Determine the (X, Y) coordinate at the center of the cell enclosing the given text.  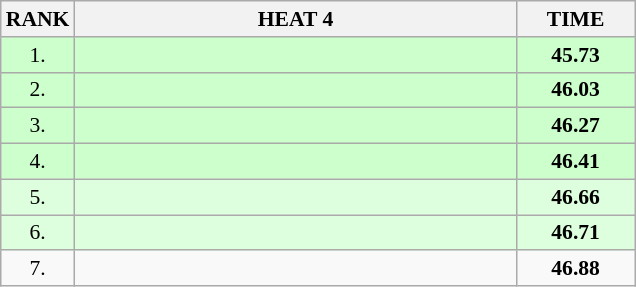
4. (38, 162)
2. (38, 90)
3. (38, 126)
HEAT 4 (295, 19)
7. (38, 269)
1. (38, 55)
46.66 (576, 197)
TIME (576, 19)
RANK (38, 19)
46.03 (576, 90)
45.73 (576, 55)
6. (38, 233)
46.71 (576, 233)
46.27 (576, 126)
46.41 (576, 162)
5. (38, 197)
46.88 (576, 269)
